From the cell containing the given text, extract its center point as (x, y) coordinate. 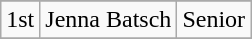
Senior (214, 20)
Jenna Batsch (108, 20)
1st (20, 20)
